Output the [x, y] coordinate of the center of the cell containing the given text.  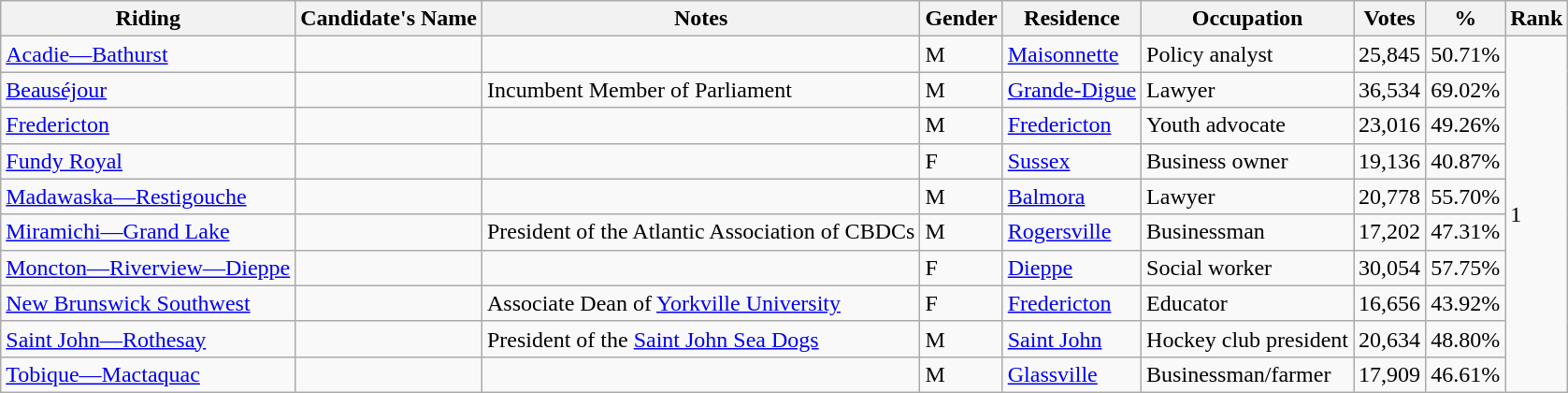
Saint John—Rothesay [148, 339]
Policy analyst [1247, 54]
Grande-Digue [1072, 90]
1 [1537, 215]
Businessman/farmer [1247, 374]
Notes [700, 19]
Beauséjour [148, 90]
President of the Atlantic Association of CBDCs [700, 232]
48.80% [1466, 339]
17,202 [1389, 232]
25,845 [1389, 54]
New Brunswick Southwest [148, 303]
Moncton—Riverview—Dieppe [148, 268]
Occupation [1247, 19]
Votes [1389, 19]
30,054 [1389, 268]
Madawaska—Restigouche [148, 196]
Riding [148, 19]
20,778 [1389, 196]
49.26% [1466, 125]
Associate Dean of Yorkville University [700, 303]
Miramichi—Grand Lake [148, 232]
Tobique—Mactaquac [148, 374]
Educator [1247, 303]
Maisonnette [1072, 54]
Dieppe [1072, 268]
46.61% [1466, 374]
Rogersville [1072, 232]
36,534 [1389, 90]
Youth advocate [1247, 125]
47.31% [1466, 232]
19,136 [1389, 161]
57.75% [1466, 268]
Business owner [1247, 161]
Acadie—Bathurst [148, 54]
Saint John [1072, 339]
16,656 [1389, 303]
Rank [1537, 19]
Hockey club president [1247, 339]
Gender [961, 19]
Social worker [1247, 268]
50.71% [1466, 54]
17,909 [1389, 374]
Residence [1072, 19]
40.87% [1466, 161]
Balmora [1072, 196]
Candidate's Name [389, 19]
20,634 [1389, 339]
Sussex [1072, 161]
President of the Saint John Sea Dogs [700, 339]
23,016 [1389, 125]
% [1466, 19]
Incumbent Member of Parliament [700, 90]
55.70% [1466, 196]
43.92% [1466, 303]
Fundy Royal [148, 161]
Glassville [1072, 374]
Businessman [1247, 232]
69.02% [1466, 90]
